Capture the cell that displays the provided text and extract its [X, Y] central coordinate. 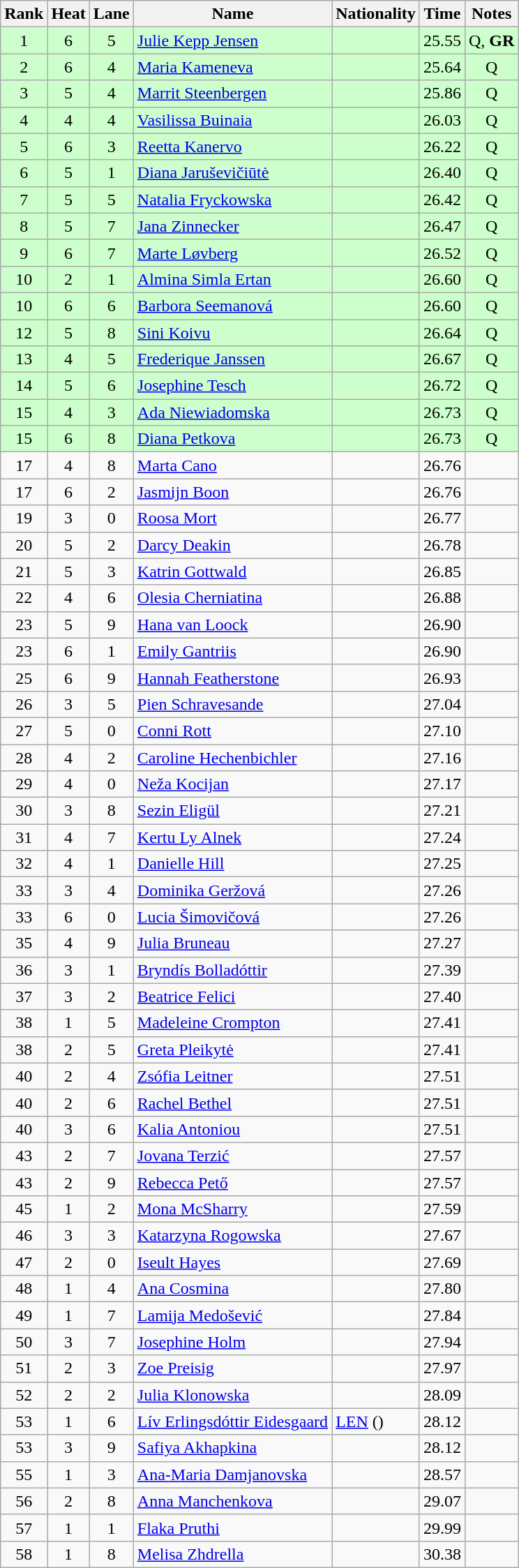
26.52 [442, 253]
LEN () [376, 1421]
Nationality [376, 14]
Kalia Antoniou [232, 1129]
26.77 [442, 518]
13 [24, 359]
47 [24, 1262]
Reetta Kanervo [232, 147]
Flaka Pruthi [232, 1528]
Olesia Cherniatina [232, 598]
Sini Koivu [232, 333]
Zsófia Leitner [232, 1076]
Zoe Preisig [232, 1368]
Anna Manchenkova [232, 1501]
36 [24, 970]
Natalia Fryckowska [232, 200]
45 [24, 1209]
50 [24, 1342]
Mona McSharry [232, 1209]
Maria Kameneva [232, 67]
Almina Simla Ertan [232, 279]
27.27 [442, 943]
22 [24, 598]
29.99 [442, 1528]
21 [24, 572]
Greta Pleikytė [232, 1050]
26.85 [442, 572]
Time [442, 14]
Jana Zinnecker [232, 226]
Heat [68, 14]
Emily Gantriis [232, 651]
26.42 [442, 200]
27.40 [442, 996]
25 [24, 678]
Pien Schravesande [232, 704]
27.97 [442, 1368]
27.69 [442, 1262]
27.17 [442, 784]
Lane [112, 14]
26.64 [442, 333]
29 [24, 784]
31 [24, 837]
Marte Løvberg [232, 253]
27.25 [442, 864]
32 [24, 864]
27.16 [442, 757]
27.67 [442, 1236]
Julia Klonowska [232, 1395]
26.40 [442, 173]
26.78 [442, 545]
Ana-Maria Damjanovska [232, 1474]
Lucia Šimovičová [232, 917]
26.47 [442, 226]
Darcy Deakin [232, 545]
Katrin Gottwald [232, 572]
29.07 [442, 1501]
Name [232, 14]
26 [24, 704]
51 [24, 1368]
Josephine Holm [232, 1342]
Bryndís Bolladóttir [232, 970]
28.57 [442, 1474]
25.64 [442, 67]
Julie Kepp Jensen [232, 40]
Iseult Hayes [232, 1262]
37 [24, 996]
58 [24, 1554]
30 [24, 811]
55 [24, 1474]
56 [24, 1501]
Danielle Hill [232, 864]
Melisa Zhdrella [232, 1554]
Diana Jaruševičiūtė [232, 173]
Notes [491, 14]
35 [24, 943]
Rank [24, 14]
Hannah Featherstone [232, 678]
Jasmijn Boon [232, 492]
Neža Kocijan [232, 784]
48 [24, 1289]
Lamija Medošević [232, 1315]
Marrit Steenbergen [232, 94]
57 [24, 1528]
26.88 [442, 598]
Ada Niewiadomska [232, 412]
Katarzyna Rogowska [232, 1236]
27.59 [442, 1209]
Kertu Ly Alnek [232, 837]
14 [24, 386]
Lív Erlingsdóttir Eidesgaard [232, 1421]
Madeleine Crompton [232, 1023]
Safiya Akhapkina [232, 1448]
46 [24, 1236]
25.55 [442, 40]
Barbora Seemanová [232, 306]
Diana Petkova [232, 439]
Beatrice Felici [232, 996]
Ana Cosmina [232, 1289]
Julia Bruneau [232, 943]
Hana van Loock [232, 625]
52 [24, 1395]
27.39 [442, 970]
12 [24, 333]
Frederique Janssen [232, 359]
Q, GR [491, 40]
27.94 [442, 1342]
19 [24, 518]
27 [24, 731]
27.21 [442, 811]
Sezin Eligül [232, 811]
Marta Cano [232, 465]
Roosa Mort [232, 518]
Caroline Hechenbichler [232, 757]
26.22 [442, 147]
Conni Rott [232, 731]
27.24 [442, 837]
26.93 [442, 678]
27.04 [442, 704]
Josephine Tesch [232, 386]
25.86 [442, 94]
Jovana Terzić [232, 1156]
28 [24, 757]
Rebecca Pető [232, 1183]
26.72 [442, 386]
20 [24, 545]
27.80 [442, 1289]
30.38 [442, 1554]
28.09 [442, 1395]
27.10 [442, 731]
26.67 [442, 359]
Rachel Bethel [232, 1103]
26.03 [442, 120]
Vasilissa Buinaia [232, 120]
49 [24, 1315]
27.84 [442, 1315]
Dominika Geržová [232, 890]
